Detect which cell encompasses the target text, then output its (x, y) center coordinate. 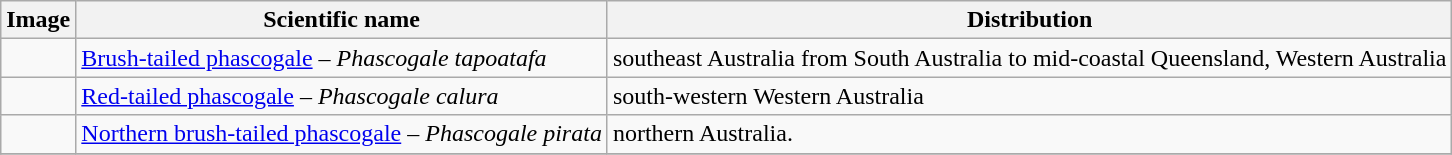
Image (38, 20)
Brush-tailed phascogale – Phascogale tapoatafa (342, 58)
Distribution (1030, 20)
Scientific name (342, 20)
northern Australia. (1030, 134)
Northern brush-tailed phascogale – Phascogale pirata (342, 134)
Red-tailed phascogale – Phascogale calura (342, 96)
southeast Australia from South Australia to mid-coastal Queensland, Western Australia (1030, 58)
south-western Western Australia (1030, 96)
